Capture the cell that displays the provided text and extract its [x, y] central coordinate. 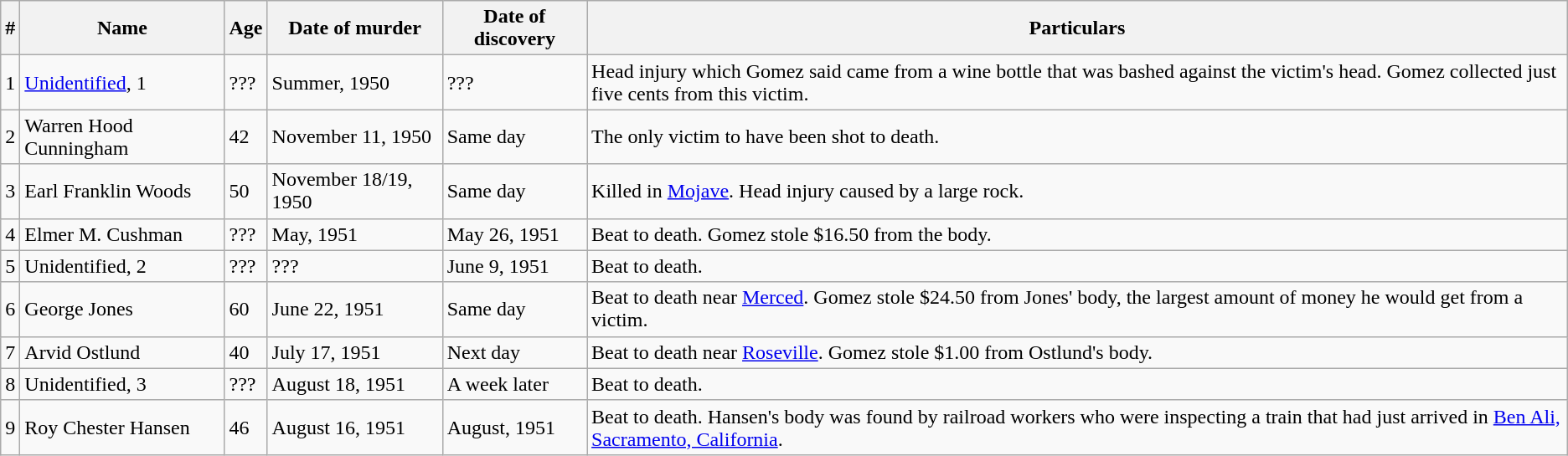
Unidentified, 2 [122, 266]
1 [10, 82]
# [10, 28]
Next day [514, 352]
Beat to death near Roseville. Gomez stole $1.00 from Ostlund's body. [1077, 352]
2 [10, 137]
Warren Hood Cunningham [122, 137]
A week later [514, 384]
5 [10, 266]
Beat to death. Hansen's body was found by railroad workers who were inspecting a train that had just arrived in Ben Ali, Sacramento, California. [1077, 427]
8 [10, 384]
42 [246, 137]
November 11, 1950 [355, 137]
Date of discovery [514, 28]
Unidentified, 1 [122, 82]
August, 1951 [514, 427]
May 26, 1951 [514, 234]
Name [122, 28]
George Jones [122, 310]
Age [246, 28]
July 17, 1951 [355, 352]
40 [246, 352]
Particulars [1077, 28]
Beat to death. Gomez stole $16.50 from the body. [1077, 234]
4 [10, 234]
7 [10, 352]
Killed in Mojave. Head injury caused by a large rock. [1077, 191]
Unidentified, 3 [122, 384]
Summer, 1950 [355, 82]
The only victim to have been shot to death. [1077, 137]
August 18, 1951 [355, 384]
9 [10, 427]
3 [10, 191]
Beat to death near Merced. Gomez stole $24.50 from Jones' body, the largest amount of money he would get from a victim. [1077, 310]
Elmer M. Cushman [122, 234]
Date of murder [355, 28]
November 18/19, 1950 [355, 191]
Earl Franklin Woods [122, 191]
August 16, 1951 [355, 427]
June 9, 1951 [514, 266]
May, 1951 [355, 234]
Roy Chester Hansen [122, 427]
Head injury which Gomez said came from a wine bottle that was bashed against the victim's head. Gomez collected just five cents from this victim. [1077, 82]
June 22, 1951 [355, 310]
6 [10, 310]
60 [246, 310]
46 [246, 427]
50 [246, 191]
Arvid Ostlund [122, 352]
